Capture the cell that displays the provided text and extract its (x, y) central coordinate. 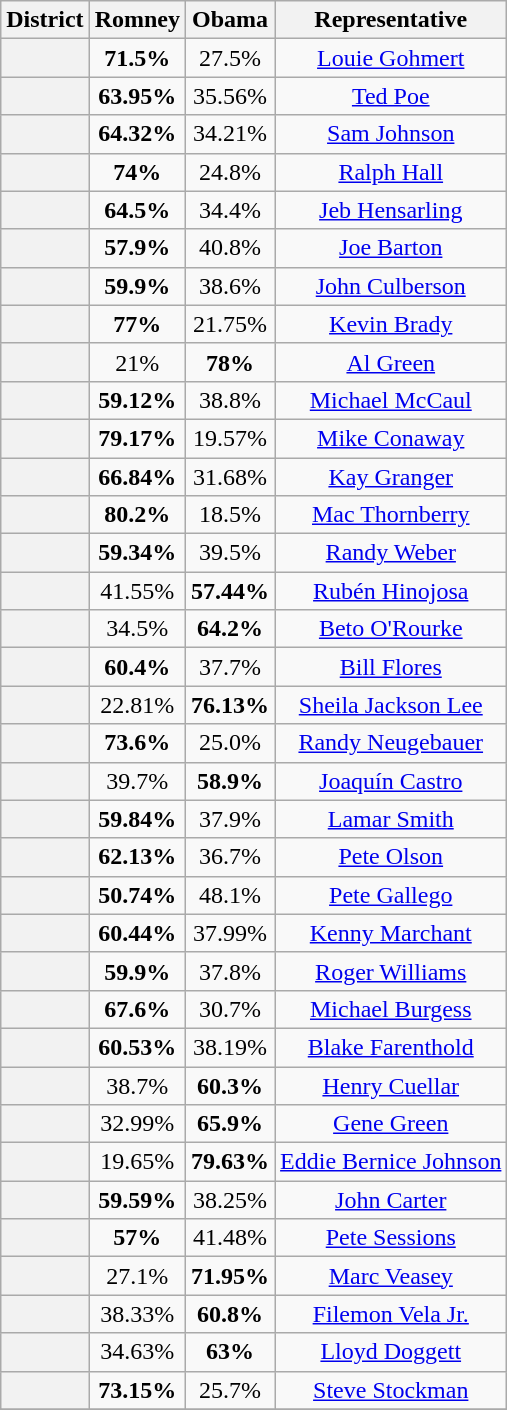
Beto O'Rourke (391, 629)
66.84% (137, 477)
60.44% (137, 933)
Steve Stockman (391, 1390)
34.4% (230, 210)
36.7% (230, 857)
Joe Barton (391, 248)
Mike Conaway (391, 438)
64.32% (137, 134)
24.8% (230, 172)
Bill Flores (391, 667)
41.48% (230, 1238)
57.9% (137, 248)
19.65% (137, 1162)
27.5% (230, 58)
Pete Sessions (391, 1238)
80.2% (137, 515)
59.12% (137, 400)
Mac Thornberry (391, 515)
25.0% (230, 743)
Ted Poe (391, 96)
59.34% (137, 553)
38.6% (230, 286)
District (45, 20)
Marc Veasey (391, 1276)
38.8% (230, 400)
71.95% (230, 1276)
63.95% (137, 96)
71.5% (137, 58)
22.81% (137, 705)
76.13% (230, 705)
Michael Burgess (391, 1009)
Pete Gallego (391, 895)
65.9% (230, 1124)
25.7% (230, 1390)
79.63% (230, 1162)
63% (230, 1352)
74% (137, 172)
Obama (230, 20)
77% (137, 324)
30.7% (230, 1009)
38.33% (137, 1314)
Randy Weber (391, 553)
Lloyd Doggett (391, 1352)
35.56% (230, 96)
37.7% (230, 667)
Kenny Marchant (391, 933)
Filemon Vela Jr. (391, 1314)
37.8% (230, 971)
Michael McCaul (391, 400)
Eddie Bernice Johnson (391, 1162)
73.6% (137, 743)
34.5% (137, 629)
Randy Neugebauer (391, 743)
Louie Gohmert (391, 58)
62.13% (137, 857)
34.63% (137, 1352)
64.2% (230, 629)
67.6% (137, 1009)
Joaquín Castro (391, 781)
Lamar Smith (391, 819)
31.68% (230, 477)
John Carter (391, 1200)
Al Green (391, 362)
21.75% (230, 324)
64.5% (137, 210)
Gene Green (391, 1124)
60.4% (137, 667)
Pete Olson (391, 857)
Kevin Brady (391, 324)
Jeb Hensarling (391, 210)
38.19% (230, 1047)
32.99% (137, 1124)
59.84% (137, 819)
Blake Farenthold (391, 1047)
34.21% (230, 134)
37.99% (230, 933)
Representative (391, 20)
48.1% (230, 895)
Rubén Hinojosa (391, 591)
Sheila Jackson Lee (391, 705)
58.9% (230, 781)
21% (137, 362)
41.55% (137, 591)
59.59% (137, 1200)
40.8% (230, 248)
78% (230, 362)
Kay Granger (391, 477)
18.5% (230, 515)
19.57% (230, 438)
27.1% (137, 1276)
60.53% (137, 1047)
37.9% (230, 819)
Ralph Hall (391, 172)
60.8% (230, 1314)
Roger Williams (391, 971)
39.5% (230, 553)
38.25% (230, 1200)
79.17% (137, 438)
Henry Cuellar (391, 1085)
Romney (137, 20)
John Culberson (391, 286)
60.3% (230, 1085)
73.15% (137, 1390)
Sam Johnson (391, 134)
39.7% (137, 781)
38.7% (137, 1085)
57.44% (230, 591)
57% (137, 1238)
50.74% (137, 895)
